For the text-containing cell, return its midpoint in (X, Y) coordinate format. 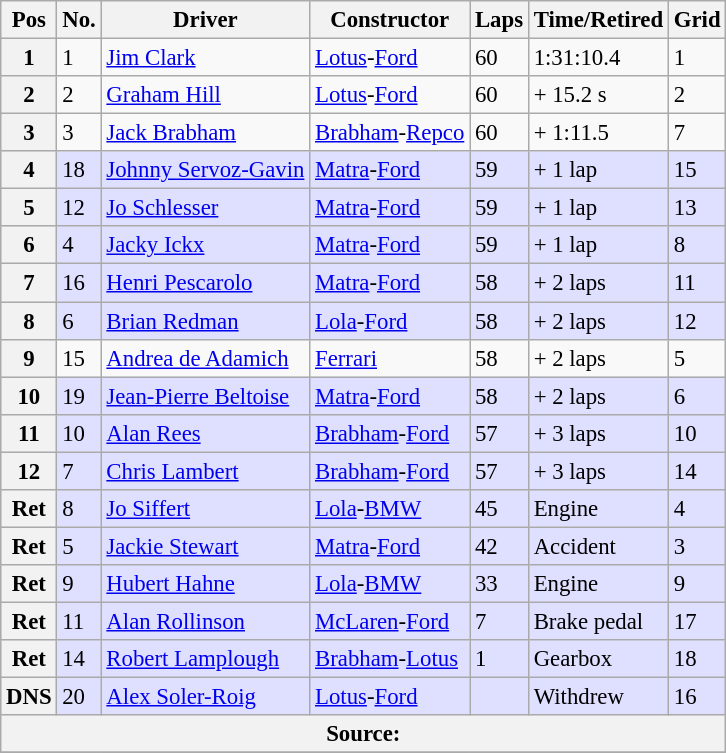
Jackie Stewart (206, 546)
Chris Lambert (206, 471)
Johnny Servoz-Gavin (206, 170)
Alan Rollinson (206, 621)
20 (79, 697)
Alex Soler-Roig (206, 697)
+ 1:11.5 (598, 133)
Hubert Hahne (206, 584)
McLaren-Ford (390, 621)
No. (79, 20)
Henri Pescarolo (206, 283)
DNS (29, 697)
17 (696, 621)
Laps (500, 20)
Jack Brabham (206, 133)
1:31:10.4 (598, 58)
Accident (598, 546)
13 (696, 208)
Jim Clark (206, 58)
Graham Hill (206, 95)
+ 15.2 s (598, 95)
Grid (696, 20)
Brian Redman (206, 321)
Gearbox (598, 659)
45 (500, 509)
Withdrew (598, 697)
Brake pedal (598, 621)
Jacky Ickx (206, 245)
Brabham-Repco (390, 133)
Brabham-Lotus (390, 659)
Jo Schlesser (206, 208)
Source: (364, 734)
Andrea de Adamich (206, 358)
42 (500, 546)
Time/Retired (598, 20)
Lola-Ford (390, 321)
Jo Siffert (206, 509)
Ferrari (390, 358)
Constructor (390, 20)
Pos (29, 20)
33 (500, 584)
19 (79, 396)
Driver (206, 20)
Jean-Pierre Beltoise (206, 396)
Alan Rees (206, 433)
Robert Lamplough (206, 659)
